Search for the cell housing the specified text and yield its [x, y] center coordinate. 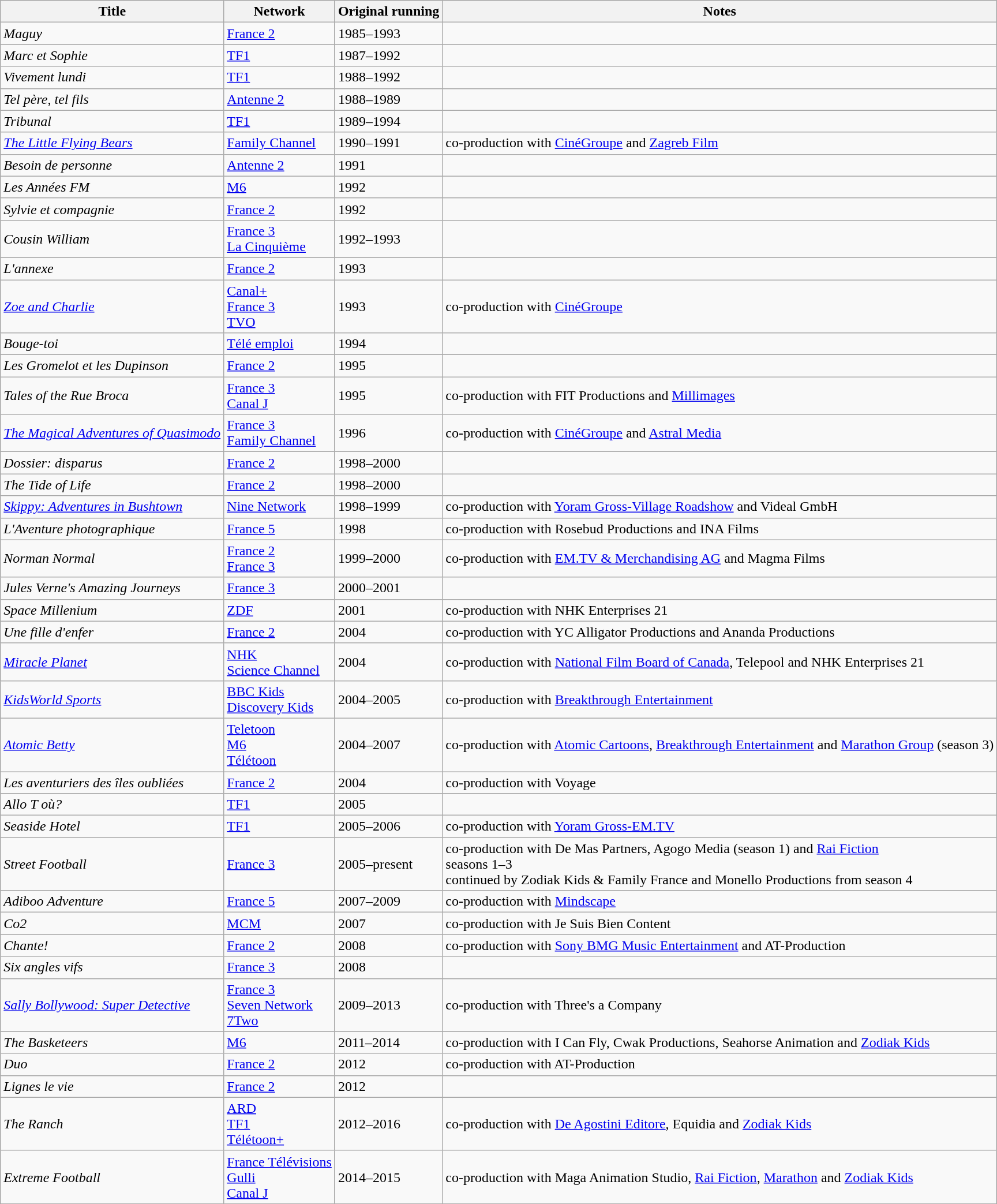
2007–2009 [388, 902]
1992–1993 [388, 239]
Family Channel [279, 143]
1990–1991 [388, 143]
L'Aventure photographique [112, 529]
2004–2007 [388, 745]
1996 [388, 433]
1989–1994 [388, 121]
Co2 [112, 923]
1991 [388, 165]
Title [112, 12]
co-production with NHK Enterprises 21 [720, 610]
2005–present [388, 864]
ARDTF1Télétoon+ [279, 1124]
Cousin William [112, 239]
2009–2013 [388, 1005]
1999–2000 [388, 559]
Extreme Football [112, 1177]
2007 [388, 923]
NHKScience Channel [279, 661]
1998–1999 [388, 507]
France TélévisionsGulliCanal J [279, 1177]
Besoin de personne [112, 165]
Norman Normal [112, 559]
co-production with Yoram Gross-Village Roadshow and Videal GmbH [720, 507]
co-production with I Can Fly, Cwak Productions, Seahorse Animation and Zodiak Kids [720, 1042]
Vivement lundi [112, 77]
Duo [112, 1064]
Original running [388, 12]
co-production with CinéGroupe and Zagreb Film [720, 143]
MCM [279, 923]
co-production with CinéGroupe and Astral Media [720, 433]
co-production with Sony BMG Music Entertainment and AT-Production [720, 945]
2011–2014 [388, 1042]
2014–2015 [388, 1177]
France 3La Cinquième [279, 239]
Street Football [112, 864]
2005–2006 [388, 827]
France 3Family Channel [279, 433]
1985–1993 [388, 33]
co-production with CinéGroupe [720, 306]
co-production with AT-Production [720, 1064]
Seaside Hotel [112, 827]
The Magical Adventures of Quasimodo [112, 433]
KidsWorld Sports [112, 700]
Tel père, tel fils [112, 99]
co-production with Mindscape [720, 902]
Sylvie et compagnie [112, 209]
co-production with Maga Animation Studio, Rai Fiction, Marathon and Zodiak Kids [720, 1177]
1988–1989 [388, 99]
co-production with Atomic Cartoons, Breakthrough Entertainment and Marathon Group (season 3) [720, 745]
co-production with EM.TV & Merchandising AG and Magma Films [720, 559]
France 2France 3 [279, 559]
1988–1992 [388, 77]
co-production with National Film Board of Canada, Telepool and NHK Enterprises 21 [720, 661]
2012–2016 [388, 1124]
Adiboo Adventure [112, 902]
France 3Canal J [279, 396]
Les Années FM [112, 187]
Nine Network [279, 507]
TeletoonM6Télétoon [279, 745]
Lignes le vie [112, 1086]
1994 [388, 344]
Tribunal [112, 121]
2005 [388, 805]
Zoe and Charlie [112, 306]
ZDF [279, 610]
2000–2001 [388, 588]
Les aventuriers des îles oubliées [112, 782]
1998 [388, 529]
Space Millenium [112, 610]
Atomic Betty [112, 745]
co-production with Voyage [720, 782]
BBC KidsDiscovery Kids [279, 700]
Miracle Planet [112, 661]
The Tide of Life [112, 485]
The Ranch [112, 1124]
Allo T où? [112, 805]
co-production with Yoram Gross-EM.TV [720, 827]
Six angles vifs [112, 967]
Canal+France 3TVO [279, 306]
Tales of the Rue Broca [112, 396]
co-production with Rosebud Productions and INA Films [720, 529]
co-production with Je Suis Bien Content [720, 923]
Bouge-toi [112, 344]
co-production with De Agostini Editore, Equidia and Zodiak Kids [720, 1124]
1987–1992 [388, 55]
France 3Seven Network7Two [279, 1005]
Maguy [112, 33]
co-production with FIT Productions and Millimages [720, 396]
Télé emploi [279, 344]
co-production with Three's a Company [720, 1005]
Jules Verne's Amazing Journeys [112, 588]
Une fille d'enfer [112, 632]
2004–2005 [388, 700]
Dossier: disparus [112, 463]
Notes [720, 12]
Chante! [112, 945]
Marc et Sophie [112, 55]
Sally Bollywood: Super Detective [112, 1005]
co-production with YC Alligator Productions and Ananda Productions [720, 632]
The Basketeers [112, 1042]
Skippy: Adventures in Bushtown [112, 507]
co-production with Breakthrough Entertainment [720, 700]
Network [279, 12]
The Little Flying Bears [112, 143]
2001 [388, 610]
L'annexe [112, 268]
Les Gromelot et les Dupinson [112, 366]
